Pinpoint the cell where the given text exists, returning its (X, Y) midpoint coordinate. 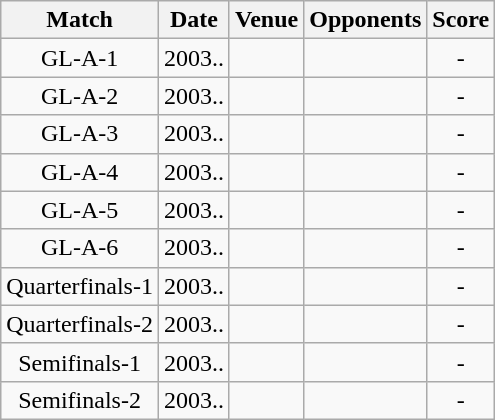
Semifinals-1 (80, 362)
Match (80, 20)
GL-A-5 (80, 210)
GL-A-4 (80, 172)
Venue (266, 20)
Quarterfinals-2 (80, 324)
GL-A-2 (80, 96)
GL-A-3 (80, 134)
Quarterfinals-1 (80, 286)
Date (194, 20)
Score (461, 20)
Semifinals-2 (80, 400)
GL-A-6 (80, 248)
Opponents (366, 20)
GL-A-1 (80, 58)
